Detect which cell encompasses the target text, then output its [x, y] center coordinate. 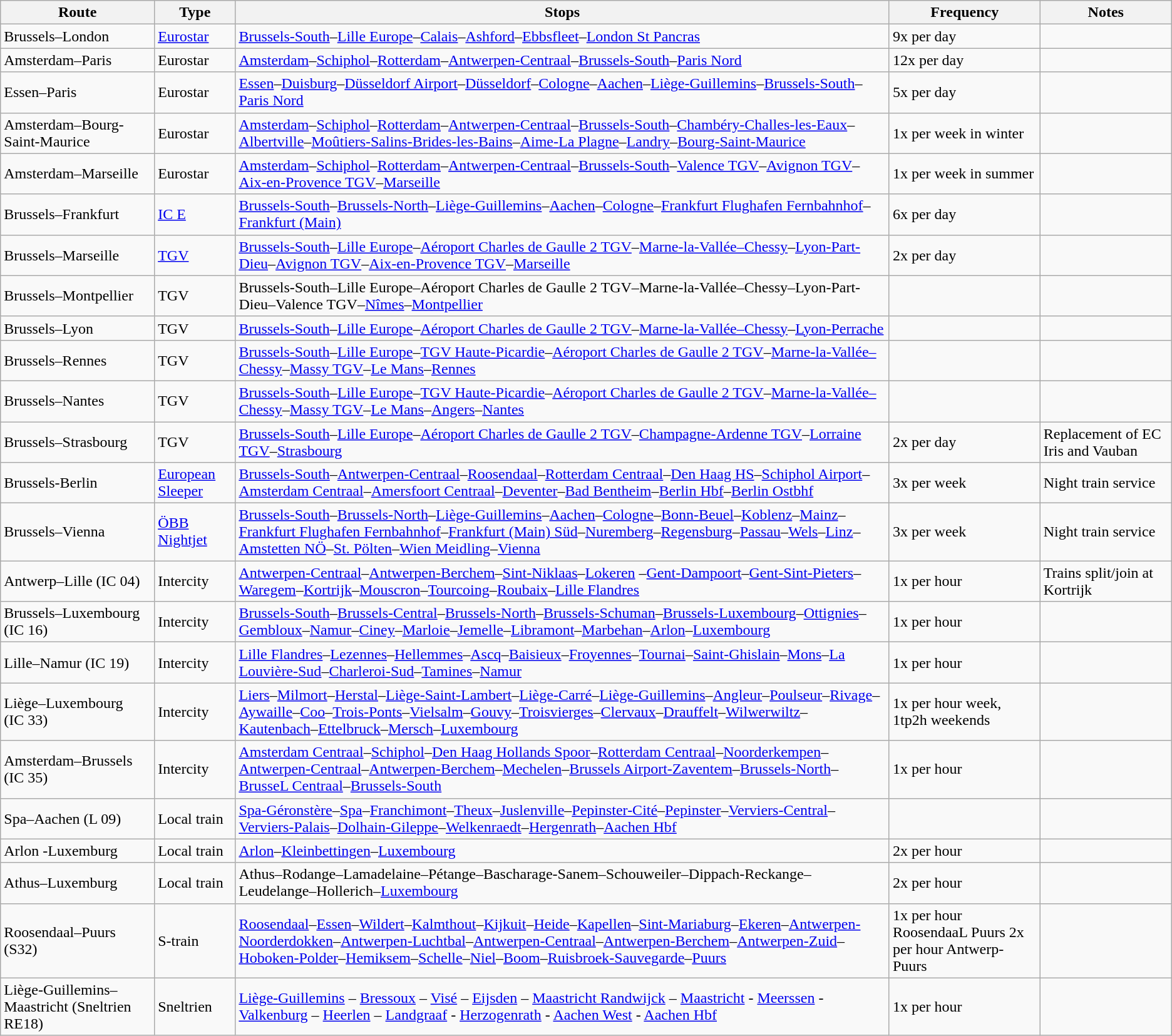
6x per day [964, 214]
Essen–Paris [78, 93]
Amsterdam–Bourg-Saint-Maurice [78, 133]
Trains split/join at Kortrijk [1106, 581]
Brussels–Vienna [78, 532]
Antwerpen-Centraal–Antwerpen-Berchem–Sint-Niklaas–Lokeren –Gent-Dampoort–Gent-Sint-Pieters–Waregem–Kortrijk–Mouscron–Tourcoing–Roubaix–Lille Flandres [562, 581]
Antwerp–Lille (IC 04) [78, 581]
Lille–Namur (IC 19) [78, 662]
Brussels–London [78, 36]
Route [78, 13]
Amsterdam–Schiphol–Rotterdam–Antwerpen-Centraal–Brussels-South–Valence TGV–Avignon TGV–Aix-en-Provence TGV–Marseille [562, 174]
1x per hourRoosendaaL Puurs 2x per hour Antwerp-Puurs [964, 940]
Brussels–Nantes [78, 401]
Notes [1106, 13]
Athus–Rodange–Lamadelaine–Pétange–Bascharage-Sanem–Schouweiler–Dippach-Reckange–Leudelange–Hollerich–Luxembourg [562, 883]
9x per day [964, 36]
Brussels-South–Lille Europe–Aéroport Charles de Gaulle 2 TGV–Marne-la-Vallée–Chessy–Lyon-Perrache [562, 328]
Stops [562, 13]
Brussels-South–Lille Europe–Aéroport Charles de Gaulle 2 TGV–Champagne-Ardenne TGV–Lorraine TGV–Strasbourg [562, 442]
Brussels-South–Brussels-North–Liège-Guillemins–Aachen–Cologne–Frankfurt Flughafen Fernbahnhof–Frankfurt (Main) [562, 214]
Brussels–Frankfurt [78, 214]
Brussels–Luxembourg (IC 16) [78, 622]
Type [195, 13]
Amsterdam–Paris [78, 60]
Brussels-South–Lille Europe–Aéroport Charles de Gaulle 2 TGV–Marne-la-Vallée–Chessy–Lyon-Part-Dieu–Avignon TGV–Aix-en-Provence TGV–Marseille [562, 255]
ÖBB Nightjet [195, 532]
Brussels–Strasbourg [78, 442]
Brussels-South–Lille Europe–TGV Haute-Picardie–Aéroport Charles de Gaulle 2 TGV–Marne-la-Vallée–Chessy–Massy TGV–Le Mans–Angers–Nantes [562, 401]
Brussels–Rennes [78, 361]
Sneltrien [195, 1007]
12x per day [964, 60]
IC E [195, 214]
Frequency [964, 13]
Amsterdam–Brussels (IC 35) [78, 769]
Brussels–Montpellier [78, 295]
Amsterdam–Marseille [78, 174]
Spa–Aachen (L 09) [78, 819]
Arlon–Kleinbettingen–Luxembourg [562, 851]
1x per hour week, 1tp2h weekends [964, 712]
European Sleeper [195, 483]
Brussels-South–Lille Europe–Aéroport Charles de Gaulle 2 TGV–Marne-la-Vallée–Chessy–Lyon-Part-Dieu–Valence TGV–Nîmes–Montpellier [562, 295]
1x per week in summer [964, 174]
Brussels–Marseille [78, 255]
Arlon -Luxemburg [78, 851]
Essen–Duisburg–Düsseldorf Airport–Düsseldorf–Cologne–Aachen–Liège-Guillemins–Brussels-South–Paris Nord [562, 93]
Amsterdam–Schiphol–Rotterdam–Antwerpen-Centraal–Brussels-South–Paris Nord [562, 60]
Liège-Guillemins–Maastricht (Sneltrien RE18) [78, 1007]
Brussels-South–Lille Europe–TGV Haute-Picardie–Aéroport Charles de Gaulle 2 TGV–Marne-la-Vallée–Chessy–Massy TGV–Le Mans–Rennes [562, 361]
Lille Flandres–Lezennes–Hellemmes–Ascq–Baisieux–Froyennes–Tournai–Saint-Ghislain–Mons–La Louvière-Sud–Charleroi-Sud–Tamines–Namur [562, 662]
Brussels–Lyon [78, 328]
1x per week in winter [964, 133]
Replacement of EC Iris and Vauban [1106, 442]
5x per day [964, 93]
Brussels-South–Lille Europe–Calais–Ashford–Ebbsfleet–London St Pancras [562, 36]
Athus–Luxemburg [78, 883]
Brussels-Berlin [78, 483]
S-train [195, 940]
Liège–Luxembourg (IC 33) [78, 712]
Roosendaal–Puurs (S32) [78, 940]
